Output the [X, Y] coordinate of the center of the cell containing the given text.  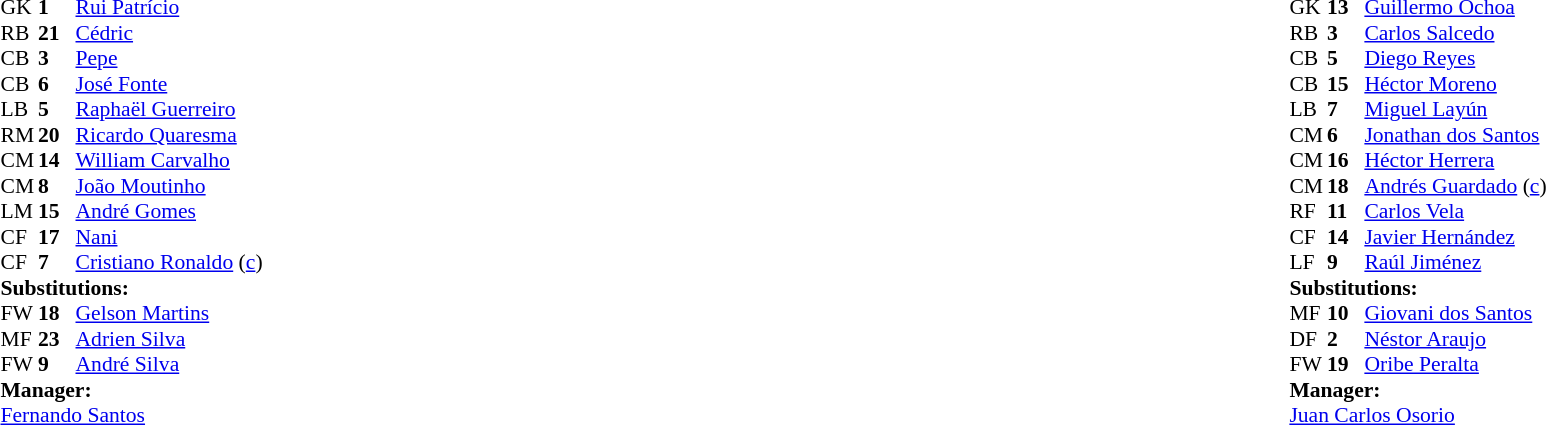
Néstor Araujo [1455, 339]
Oribe Peralta [1455, 365]
20 [57, 135]
Giovani dos Santos [1455, 313]
16 [1346, 161]
Nani [170, 237]
DF [1308, 339]
Miguel Layún [1455, 109]
17 [57, 237]
23 [57, 339]
Gelson Martins [170, 313]
Carlos Salcedo [1455, 33]
Carlos Vela [1455, 211]
Héctor Herrera [1455, 161]
8 [57, 186]
11 [1346, 211]
José Fonte [170, 84]
21 [57, 33]
Diego Reyes [1455, 59]
Jonathan dos Santos [1455, 135]
19 [1346, 365]
Héctor Moreno [1455, 84]
LM [19, 211]
2 [1346, 339]
Pepe [170, 59]
Javier Hernández [1455, 237]
Cristiano Ronaldo (c) [170, 263]
André Silva [170, 365]
João Moutinho [170, 186]
RM [19, 135]
Raphaël Guerreiro [170, 109]
Andrés Guardado (c) [1455, 186]
Raúl Jiménez [1455, 263]
Ricardo Quaresma [170, 135]
10 [1346, 313]
RF [1308, 211]
William Carvalho [170, 161]
LF [1308, 263]
André Gomes [170, 211]
Adrien Silva [170, 339]
Cédric [170, 33]
